Search for the cell housing the specified text and yield its [x, y] center coordinate. 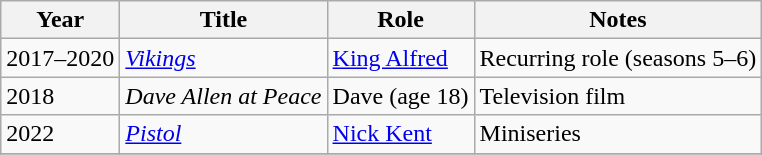
Television film [618, 96]
Nick Kent [400, 134]
2018 [60, 96]
Dave (age 18) [400, 96]
Miniseries [618, 134]
King Alfred [400, 58]
2017–2020 [60, 58]
Recurring role (seasons 5–6) [618, 58]
Pistol [224, 134]
2022 [60, 134]
Title [224, 20]
Year [60, 20]
Vikings [224, 58]
Notes [618, 20]
Role [400, 20]
Dave Allen at Peace [224, 96]
